Extract the [x, y] coordinate from the center of the cell holding the provided text.  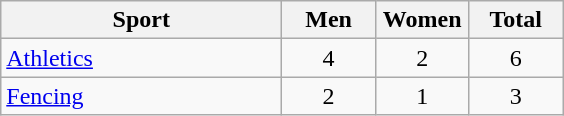
Women [422, 20]
6 [516, 58]
Sport [142, 20]
3 [516, 96]
Total [516, 20]
Fencing [142, 96]
4 [329, 58]
Athletics [142, 58]
1 [422, 96]
Men [329, 20]
